Extract the (X, Y) coordinate from the center of the cell holding the provided text.  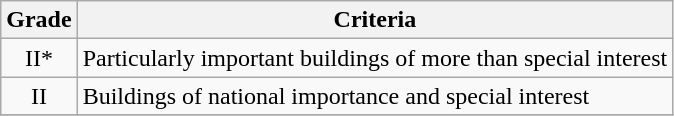
Grade (39, 20)
II* (39, 58)
Criteria (375, 20)
Buildings of national importance and special interest (375, 96)
Particularly important buildings of more than special interest (375, 58)
II (39, 96)
